Scan for the cell matching the given text and deliver its (x, y) coordinate at center. 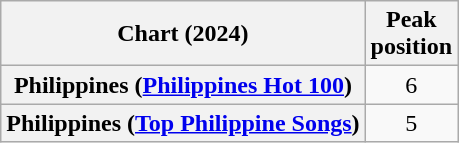
Peakposition (411, 34)
Chart (2024) (183, 34)
Philippines (Philippines Hot 100) (183, 85)
Philippines (Top Philippine Songs) (183, 123)
6 (411, 85)
5 (411, 123)
